Identify which cell holds the provided text, then report its [x, y] central coordinate. 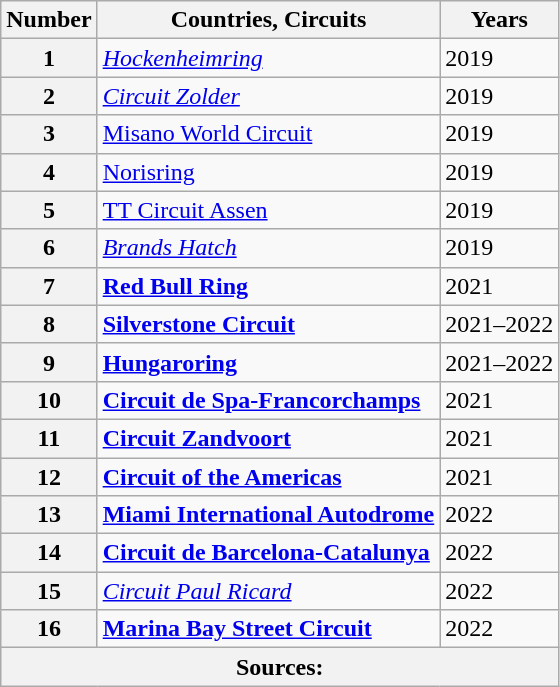
Hungaroring [268, 362]
13 [49, 515]
6 [49, 248]
1 [49, 58]
4 [49, 172]
Misano World Circuit [268, 134]
9 [49, 362]
Hockenheimring [268, 58]
Brands Hatch [268, 248]
Years [500, 20]
Countries, Circuits [268, 20]
10 [49, 400]
7 [49, 286]
Circuit of the Americas [268, 477]
Norisring [268, 172]
15 [49, 591]
Number [49, 20]
Red Bull Ring [268, 286]
Sources: [280, 667]
2 [49, 96]
Circuit Zolder [268, 96]
12 [49, 477]
14 [49, 553]
Miami International Autodrome [268, 515]
8 [49, 324]
Circuit Zandvoort [268, 438]
3 [49, 134]
5 [49, 210]
Circuit Paul Ricard [268, 591]
Silverstone Circuit [268, 324]
Circuit de Spa-Francorchamps [268, 400]
16 [49, 629]
11 [49, 438]
Circuit de Barcelona-Catalunya [268, 553]
Marina Bay Street Circuit [268, 629]
TT Circuit Assen [268, 210]
